Determine the (X, Y) coordinate at the center of the cell enclosing the given text.  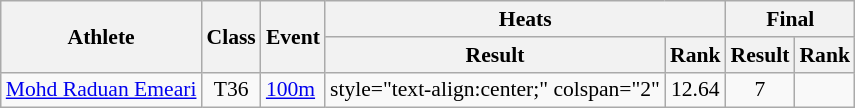
Final (790, 19)
12.64 (696, 90)
7 (760, 90)
T36 (232, 90)
Event (293, 36)
100m (293, 90)
style="text-align:center;" colspan="2" (495, 90)
Athlete (102, 36)
Class (232, 36)
Mohd Raduan Emeari (102, 90)
Heats (526, 19)
